Search for the cell housing the specified text and yield its (x, y) center coordinate. 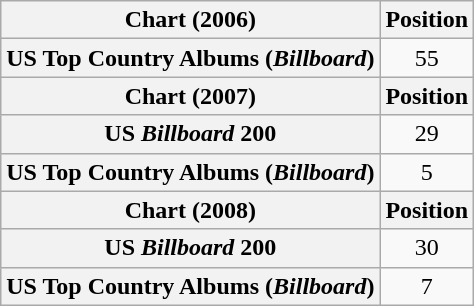
Chart (2008) (190, 210)
29 (427, 134)
7 (427, 286)
55 (427, 58)
Chart (2007) (190, 96)
5 (427, 172)
30 (427, 248)
Chart (2006) (190, 20)
